Detect which cell encompasses the target text, then output its (x, y) center coordinate. 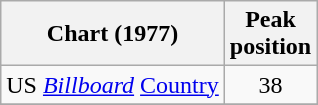
38 (270, 85)
US Billboard Country (113, 85)
Peakposition (270, 34)
Chart (1977) (113, 34)
